For the text-containing cell, return its midpoint in [x, y] coordinate format. 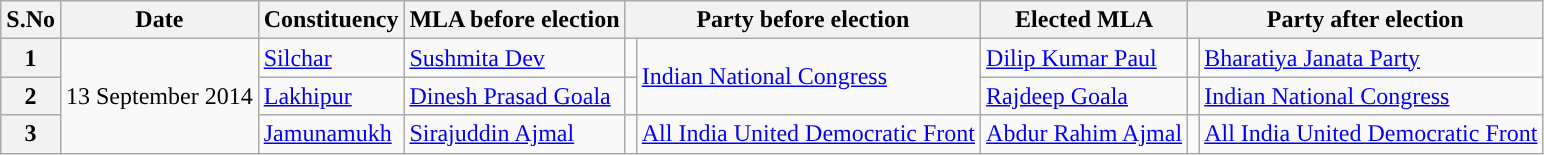
Dilip Kumar Paul [1084, 58]
Sirajuddin Ajmal [514, 134]
Bharatiya Janata Party [1371, 58]
S.No [31, 20]
MLA before election [514, 20]
Dinesh Prasad Goala [514, 96]
Lakhipur [331, 96]
3 [31, 134]
Party before election [802, 20]
Jamunamukh [331, 134]
1 [31, 58]
13 September 2014 [159, 96]
Sushmita Dev [514, 58]
Abdur Rahim Ajmal [1084, 134]
Date [159, 20]
Elected MLA [1084, 20]
Silchar [331, 58]
Party after election [1366, 20]
Rajdeep Goala [1084, 96]
2 [31, 96]
Constituency [331, 20]
